Return (X, Y) of the center of cell containing provided text 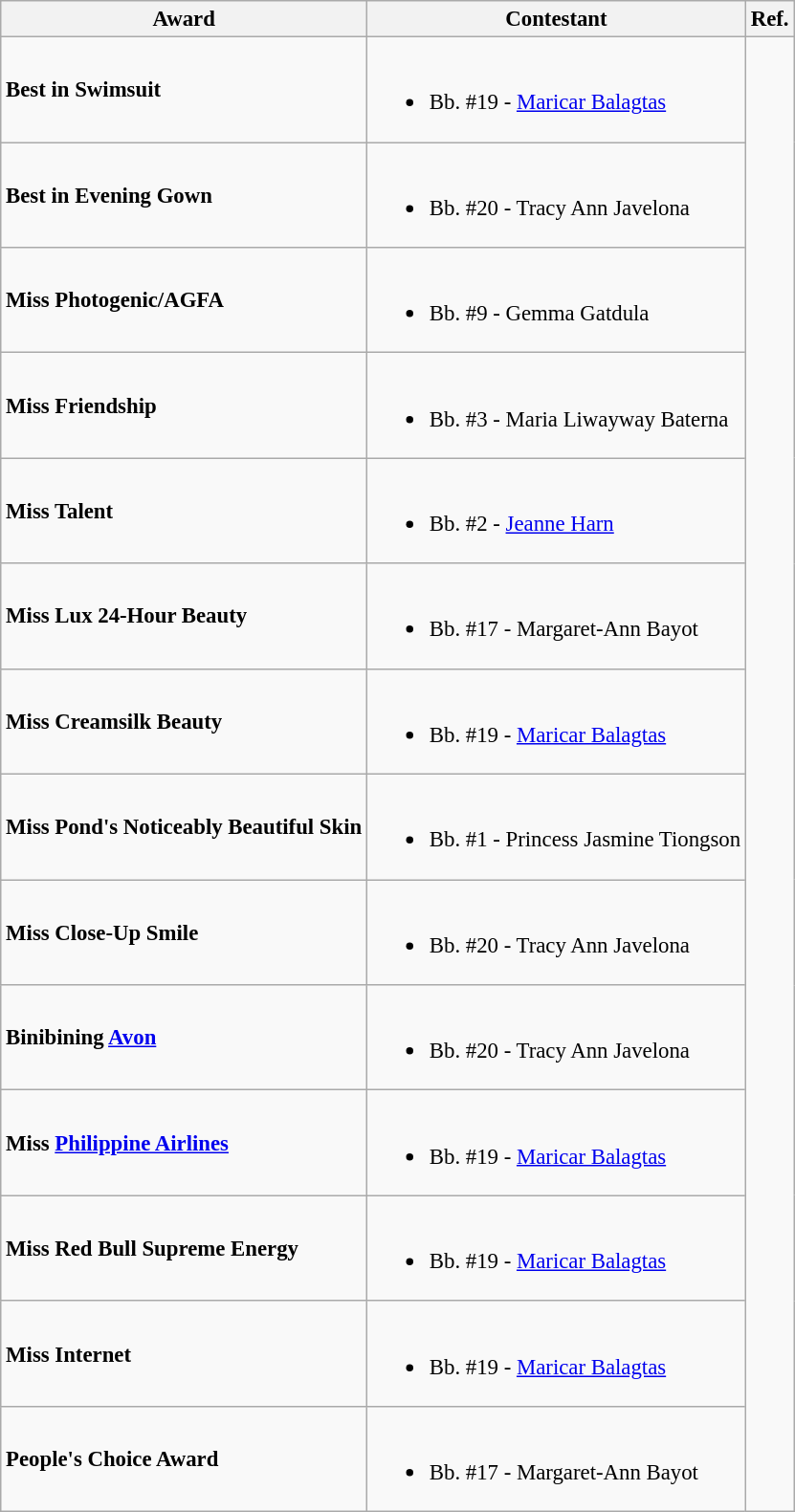
Best in Evening Gown (184, 195)
Bb. #3 - Maria Liwayway Baterna (557, 405)
People's Choice Award (184, 1459)
Miss Lux 24-Hour Beauty (184, 616)
Miss Red Bull Supreme Energy (184, 1248)
Bb. #2 - Jeanne Harn (557, 511)
Miss Photogenic/AGFA (184, 300)
Miss Internet (184, 1353)
Miss Philippine Airlines (184, 1143)
Miss Pond's Noticeably Beautiful Skin (184, 827)
Bb. #9 - Gemma Gatdula (557, 300)
Miss Talent (184, 511)
Best in Swimsuit (184, 90)
Ref. (769, 19)
Miss Close-Up Smile (184, 932)
Award (184, 19)
Contestant (557, 19)
Bb. #1 - Princess Jasmine Tiongson (557, 827)
Miss Friendship (184, 405)
Miss Creamsilk Beauty (184, 721)
Binibining Avon (184, 1038)
